Output the (x, y) coordinate of the center of the cell containing the given text.  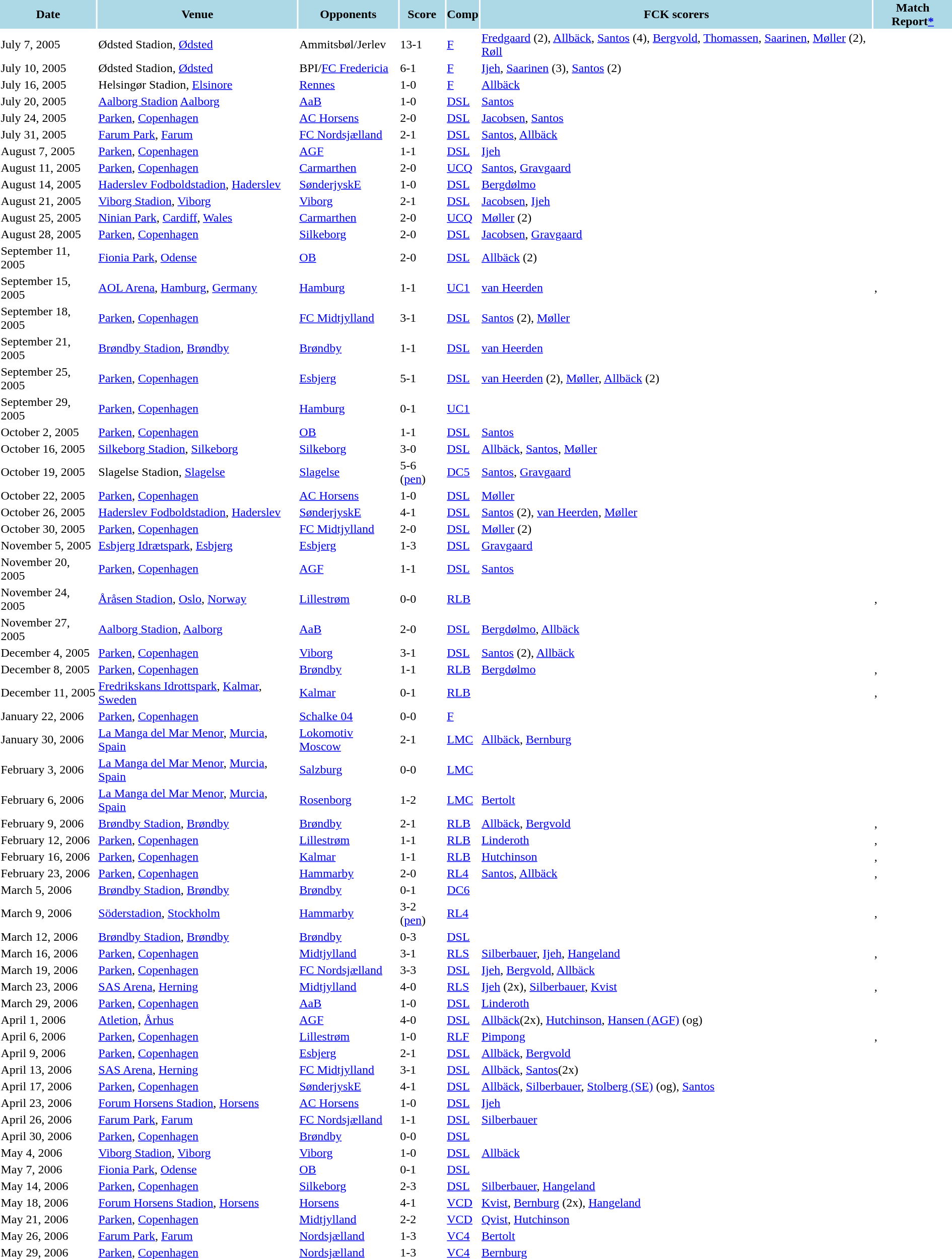
Ijeh, Bergvold, Allbäck (676, 970)
April 1, 2006 (48, 1020)
September 18, 2005 (48, 318)
October 22, 2005 (48, 496)
October 2, 2005 (48, 432)
July 24, 2005 (48, 118)
September 15, 2005 (48, 288)
April 13, 2006 (48, 1070)
Opponents (349, 14)
March 12, 2006 (48, 937)
August 25, 2005 (48, 218)
March 29, 2006 (48, 1003)
August 21, 2005 (48, 201)
Silkeborg Stadion, Silkeborg (197, 449)
Allbäck, Santos, Møller (676, 449)
Allbäck(2x), Hutchinson, Hansen (AGF) (og) (676, 1020)
5-6 (pen) (422, 472)
February 6, 2006 (48, 800)
March 23, 2006 (48, 987)
Bergdølmo, Allbäck (676, 630)
Kvist, Bernburg (2x), Hangeland (676, 1203)
August 7, 2005 (48, 151)
April 26, 2006 (48, 1120)
FCK scorers (676, 14)
March 19, 2006 (48, 970)
5-1 (422, 379)
Møller (676, 496)
Jacobsen, Gravgaard (676, 234)
6-1 (422, 68)
October 30, 2005 (48, 529)
September 25, 2005 (48, 379)
Gravgaard (676, 545)
Santos (2), Allbäck (676, 653)
October 16, 2005 (48, 449)
November 5, 2005 (48, 545)
Allbäck (2) (676, 258)
Ijeh, Saarinen (3), Santos (2) (676, 68)
Allbäck, Santos(2x) (676, 1070)
Silberbauer, Ijeh, Hangeland (676, 953)
3-3 (422, 970)
Helsingør Stadion, Elsinore (197, 85)
Pimpong (676, 1036)
September 11, 2005 (48, 258)
13-1 (422, 44)
April 9, 2006 (48, 1053)
BPI/FC Fredericia (349, 68)
DC6 (463, 890)
Match Report* (913, 14)
October 26, 2005 (48, 512)
van Heerden (2), Møller, Allbäck (2) (676, 379)
Santos (2), van Heerden, Møller (676, 512)
September 29, 2005 (48, 409)
1-2 (422, 800)
December 8, 2005 (48, 669)
August 14, 2005 (48, 184)
Jacobsen, Ijeh (676, 201)
April 30, 2006 (48, 1136)
July 7, 2005 (48, 44)
December 11, 2005 (48, 693)
January 30, 2006 (48, 739)
Qvist, Hutchinson (676, 1219)
December 4, 2005 (48, 653)
August 11, 2005 (48, 168)
Allbäck, Bernburg (676, 739)
Jacobsen, Santos (676, 118)
Rosenborg (349, 800)
Comp (463, 14)
Fredgaard (2), Allbäck, Santos (4), Bergvold, Thomassen, Saarinen, Møller (2), Røll (676, 44)
Score (422, 14)
3-2 (pen) (422, 914)
3-0 (422, 449)
Silberbauer (676, 1120)
May 26, 2006 (48, 1236)
January 22, 2006 (48, 716)
Åråsen Stadion, Oslo, Norway (197, 599)
Schalke 04 (349, 716)
November 24, 2005 (48, 599)
Horsens (349, 1203)
July 16, 2005 (48, 85)
Atletion, Århus (197, 1020)
February 12, 2006 (48, 840)
Slagelse (349, 472)
Santos (2), Møller (676, 318)
Date (48, 14)
Silberbauer, Hangeland (676, 1186)
July 20, 2005 (48, 101)
March 16, 2006 (48, 953)
May 21, 2006 (48, 1219)
Fredrikskans Idrottspark, Kalmar, Sweden (197, 693)
Ijeh (2x), Silberbauer, Kvist (676, 987)
AOL Arena, Hamburg, Germany (197, 288)
VC4 (463, 1236)
February 9, 2006 (48, 823)
RLF (463, 1036)
February 23, 2006 (48, 873)
Nordsjælland (349, 1236)
2-2 (422, 1219)
March 9, 2006 (48, 914)
Lokomotiv Moscow (349, 739)
May 18, 2006 (48, 1203)
Ninian Park, Cardiff, Wales (197, 218)
October 19, 2005 (48, 472)
April 23, 2006 (48, 1103)
0-3 (422, 937)
May 7, 2006 (48, 1169)
Slagelse Stadion, Slagelse (197, 472)
2-3 (422, 1186)
Venue (197, 14)
Allbäck, Silberbauer, Stolberg (SE) (og), Santos (676, 1086)
April 17, 2006 (48, 1086)
November 20, 2005 (48, 569)
DC5 (463, 472)
Söderstadion, Stockholm (197, 914)
Rennes (349, 85)
July 10, 2005 (48, 68)
November 27, 2005 (48, 630)
Aalborg Stadion Aalborg (197, 101)
Salzburg (349, 770)
August 28, 2005 (48, 234)
Aalborg Stadion, Aalborg (197, 630)
Hutchinson (676, 857)
May 4, 2006 (48, 1153)
February 3, 2006 (48, 770)
April 6, 2006 (48, 1036)
Ammitsbøl/Jerlev (349, 44)
February 16, 2006 (48, 857)
March 5, 2006 (48, 890)
May 14, 2006 (48, 1186)
Esbjerg Idrætspark, Esbjerg (197, 545)
September 21, 2005 (48, 348)
July 31, 2005 (48, 134)
